Detect which cell encompasses the target text, then output its [x, y] center coordinate. 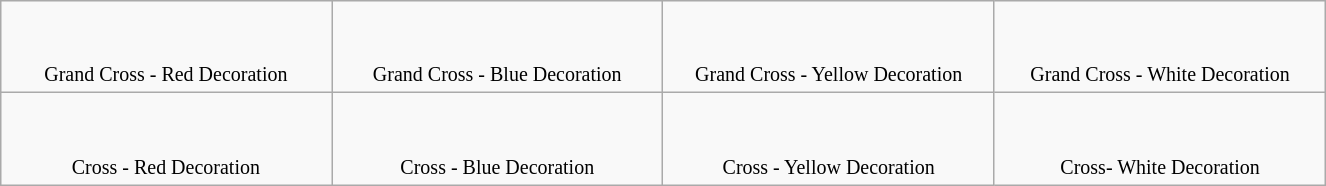
Grand Cross - White Decoration [1160, 47]
Cross - Blue Decoration [498, 139]
Cross - Red Decoration [166, 139]
Cross - Yellow Decoration [828, 139]
Grand Cross - Blue Decoration [498, 47]
Grand Cross - Yellow Decoration [828, 47]
Grand Cross - Red Decoration [166, 47]
Cross- White Decoration [1160, 139]
